Return the (X, Y) coordinate for the center point of the cell that contains the specified text.  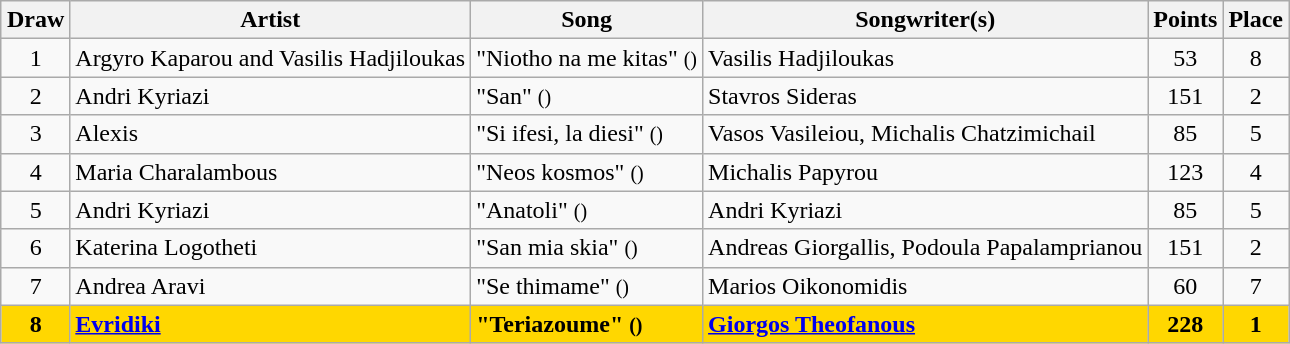
Giorgos Theofanous (926, 324)
Vasilis Hadjiloukas (926, 58)
3 (35, 134)
Draw (35, 20)
Stavros Sideras (926, 96)
Vasos Vasileiou, Michalis Chatzimichail (926, 134)
"Neos kosmos" () (587, 172)
Andreas Giorgallis, Podoula Papalamprianou (926, 248)
Song (587, 20)
"San mia skia" () (587, 248)
Maria Charalambous (270, 172)
Artist (270, 20)
60 (1186, 286)
Marios Oikonomidis (926, 286)
"Teriazoume" () (587, 324)
"San" () (587, 96)
Argyro Kaparou and Vasilis Hadjiloukas (270, 58)
Place (1256, 20)
"Niotho na me kitas" () (587, 58)
6 (35, 248)
Katerina Logotheti (270, 248)
Points (1186, 20)
"Se thimame" () (587, 286)
Evridiki (270, 324)
123 (1186, 172)
Songwriter(s) (926, 20)
"Anatoli" () (587, 210)
228 (1186, 324)
53 (1186, 58)
Alexis (270, 134)
"Si ifesi, la diesi" () (587, 134)
Michalis Papyrou (926, 172)
Andrea Aravi (270, 286)
